Extract the (X, Y) coordinate from the center of the cell holding the provided text.  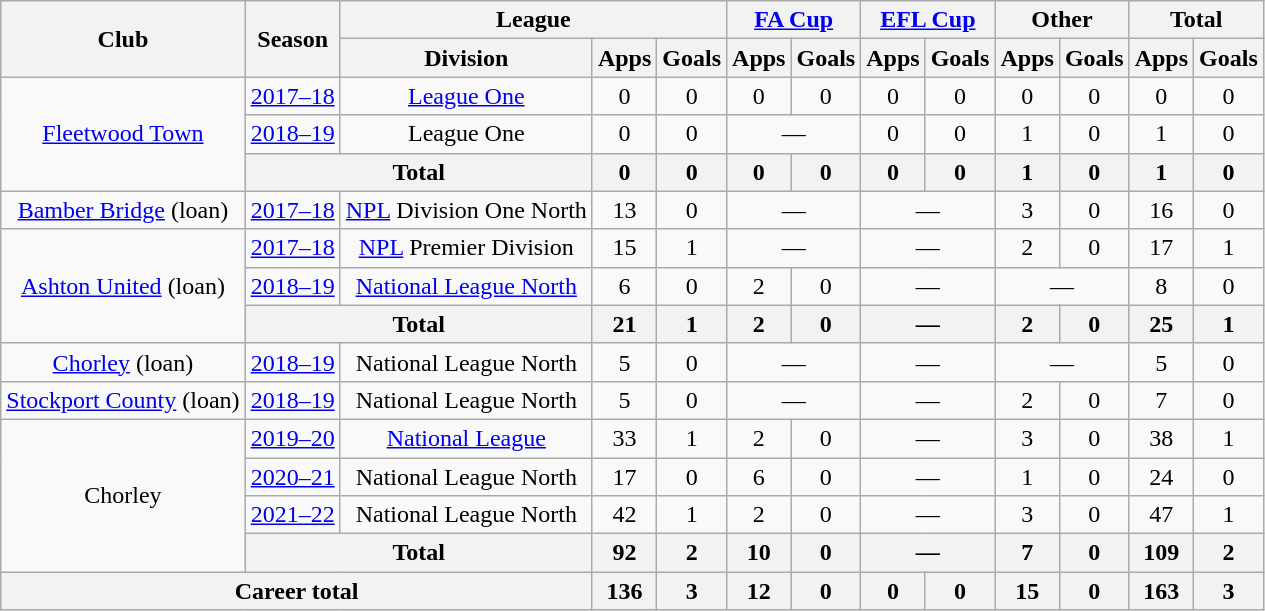
92 (624, 553)
38 (1161, 438)
25 (1161, 324)
24 (1161, 477)
13 (624, 210)
163 (1161, 591)
2021–22 (292, 515)
2019–20 (292, 438)
42 (624, 515)
21 (624, 324)
EFL Cup (928, 20)
12 (759, 591)
Fleetwood Town (123, 134)
2020–21 (292, 477)
Stockport County (loan) (123, 400)
8 (1161, 286)
Ashton United (loan) (123, 286)
109 (1161, 553)
136 (624, 591)
Division (466, 58)
33 (624, 438)
10 (759, 553)
47 (1161, 515)
Chorley (123, 495)
Season (292, 39)
FA Cup (794, 20)
NPL Division One North (466, 210)
League (533, 20)
Bamber Bridge (loan) (123, 210)
Other (1062, 20)
National League (466, 438)
Club (123, 39)
Career total (297, 591)
16 (1161, 210)
Chorley (loan) (123, 362)
NPL Premier Division (466, 248)
